Determine the (X, Y) coordinate at the center of the cell enclosing the given text.  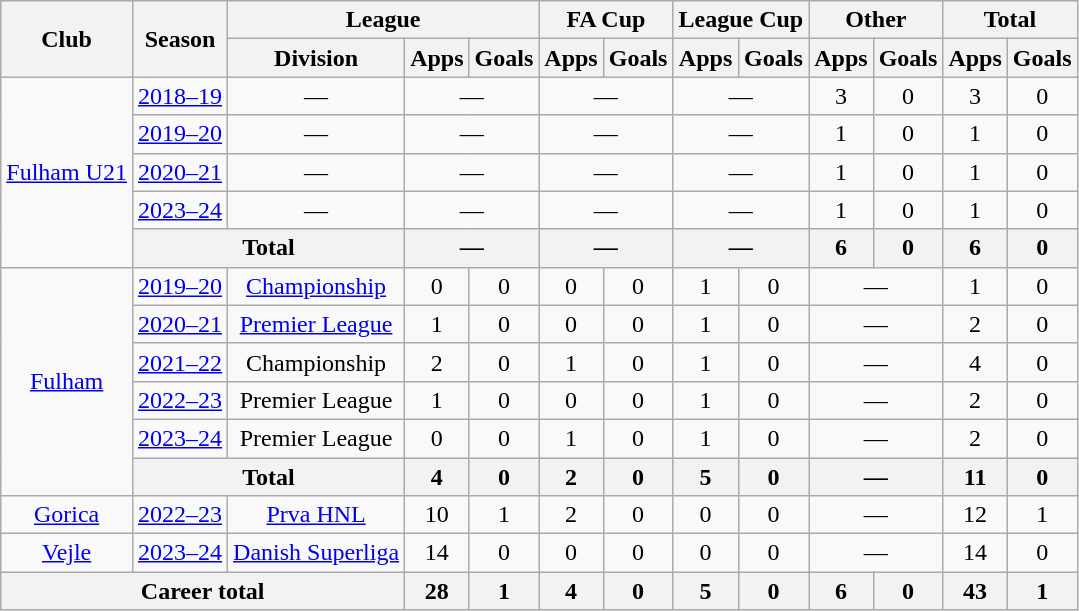
League (384, 20)
12 (975, 515)
Gorica (67, 515)
2021–22 (180, 362)
League Cup (741, 20)
11 (975, 477)
Club (67, 39)
Prva HNL (316, 515)
Fulham (67, 381)
Career total (203, 591)
Fulham U21 (67, 172)
10 (437, 515)
28 (437, 591)
Division (316, 58)
2018–19 (180, 96)
Danish Superliga (316, 553)
Vejle (67, 553)
Other (876, 20)
FA Cup (606, 20)
43 (975, 591)
Season (180, 39)
